Scan for the cell matching the given text and deliver its (x, y) coordinate at center. 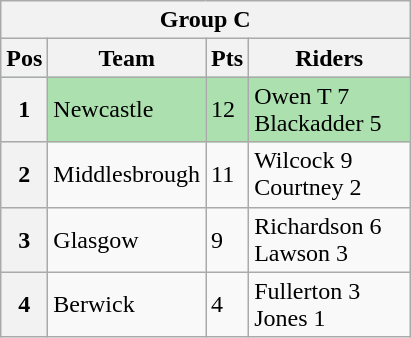
Pts (228, 58)
Pos (24, 58)
Middlesbrough (127, 174)
Team (127, 58)
Newcastle (127, 110)
Richardson 6Lawson 3 (330, 240)
Fullerton 3Jones 1 (330, 304)
1 (24, 110)
9 (228, 240)
3 (24, 240)
Berwick (127, 304)
2 (24, 174)
12 (228, 110)
Glasgow (127, 240)
Wilcock 9Courtney 2 (330, 174)
11 (228, 174)
Owen T 7Blackadder 5 (330, 110)
Riders (330, 58)
Group C (206, 20)
